Capture the cell that displays the provided text and extract its [X, Y] central coordinate. 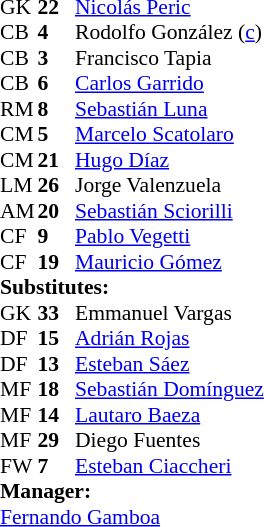
Diego Fuentes [170, 441]
19 [57, 262]
20 [57, 211]
18 [57, 389]
14 [57, 415]
Hugo Díaz [170, 160]
13 [57, 364]
Pablo Vegetti [170, 237]
GK [19, 313]
3 [57, 58]
LM [19, 185]
4 [57, 33]
Esteban Sáez [170, 364]
15 [57, 339]
Sebastián Luna [170, 109]
5 [57, 135]
Manager: [132, 491]
Lautaro Baeza [170, 415]
Sebastián Domínguez [170, 389]
FW [19, 466]
Carlos Garrido [170, 83]
8 [57, 109]
Emmanuel Vargas [170, 313]
29 [57, 441]
Esteban Ciaccheri [170, 466]
Adrián Rojas [170, 339]
9 [57, 237]
26 [57, 185]
Marcelo Scatolaro [170, 135]
6 [57, 83]
AM [19, 211]
Substitutes: [132, 287]
Mauricio Gómez [170, 262]
Sebastián Sciorilli [170, 211]
RM [19, 109]
Francisco Tapia [170, 58]
33 [57, 313]
7 [57, 466]
21 [57, 160]
Rodolfo González (c) [170, 33]
Jorge Valenzuela [170, 185]
